Output the [X, Y] coordinate of the center of the cell containing the given text.  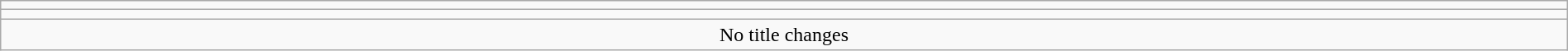
No title changes [784, 35]
